Output the (X, Y) coordinate of the center of the cell containing the given text.  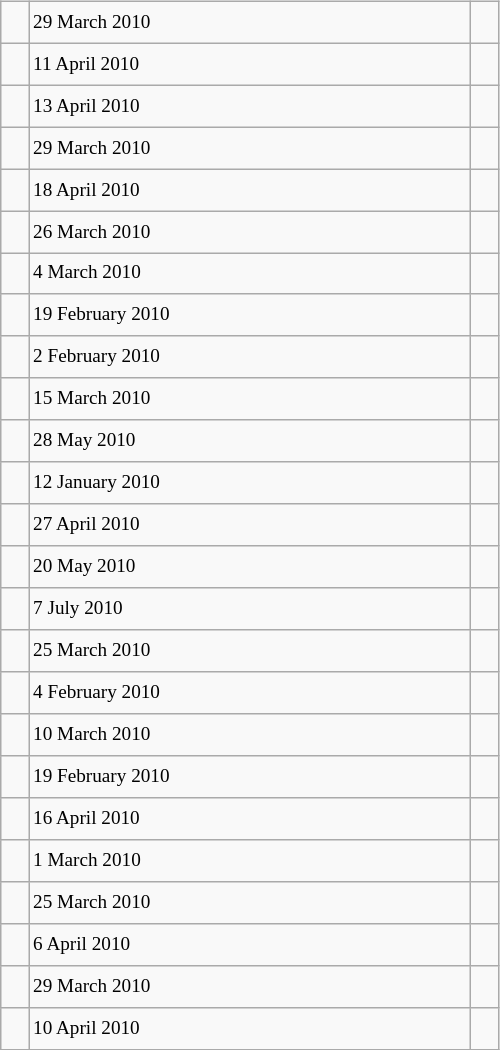
2 February 2010 (249, 357)
7 July 2010 (249, 609)
4 February 2010 (249, 693)
28 May 2010 (249, 441)
12 January 2010 (249, 483)
10 April 2010 (249, 1028)
16 April 2010 (249, 819)
20 May 2010 (249, 567)
26 March 2010 (249, 232)
6 April 2010 (249, 944)
1 March 2010 (249, 861)
10 March 2010 (249, 735)
18 April 2010 (249, 190)
11 April 2010 (249, 64)
4 March 2010 (249, 274)
15 March 2010 (249, 399)
27 April 2010 (249, 525)
13 April 2010 (249, 106)
